Locate the cell with the specified text and output its (x, y) center coordinate. 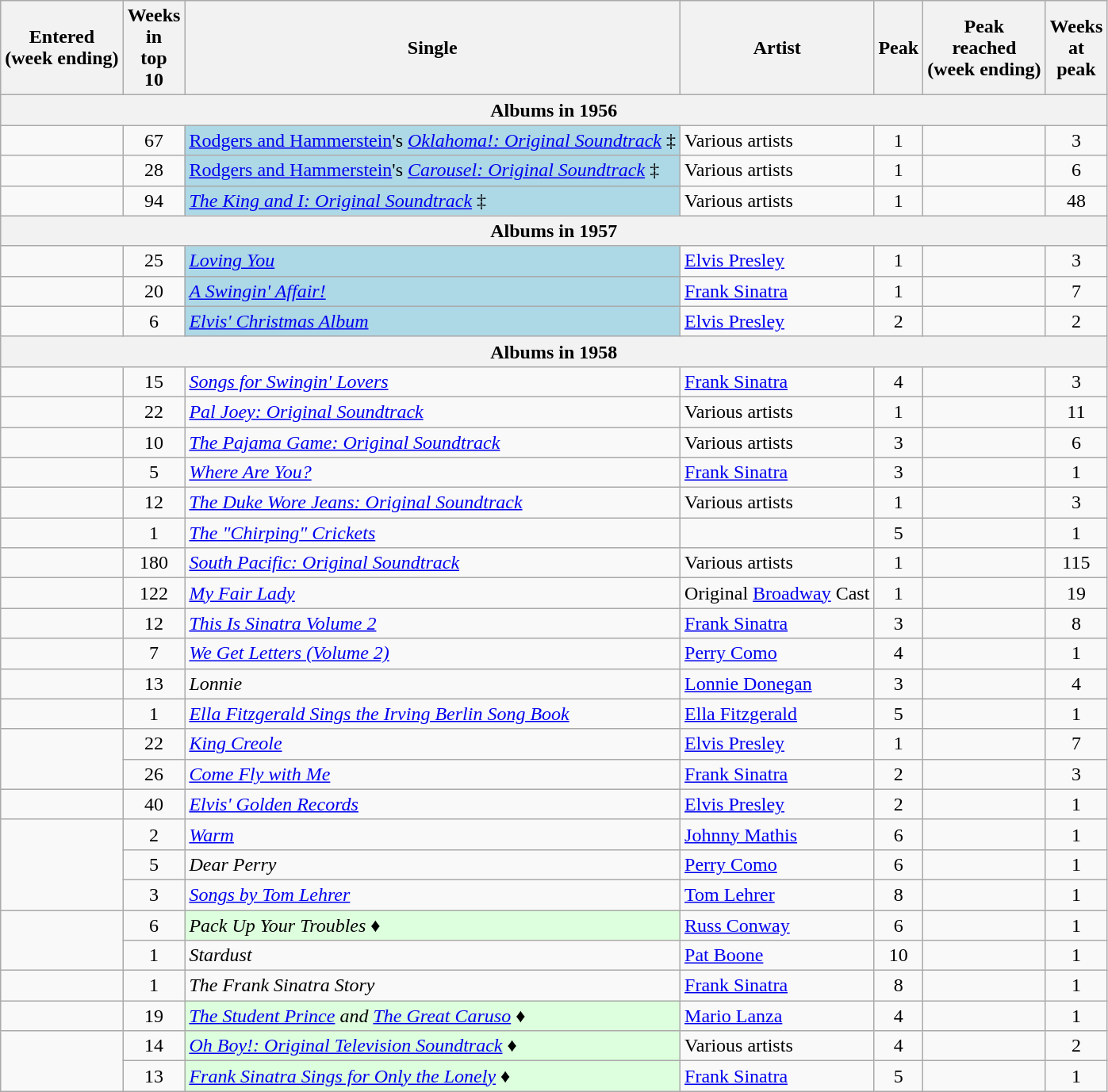
Peakreached (week ending) (984, 48)
Dear Perry (433, 864)
Weeksatpeak (1076, 48)
14 (154, 1046)
The Frank Sinatra Story (433, 986)
The Student Prince and The Great Caruso ♦ (433, 1016)
40 (154, 804)
Rodgers and Hammerstein's Carousel: Original Soundtrack ‡ (433, 171)
Lonnie Donegan (777, 684)
15 (154, 381)
Songs by Tom Lehrer (433, 895)
Entered (week ending) (62, 48)
Pat Boone (777, 956)
Come Fly with Me (433, 774)
Frank Sinatra Sings for Only the Lonely ♦ (433, 1076)
28 (154, 171)
Johnny Mathis (777, 834)
Pal Joey: Original Soundtrack (433, 412)
Peak (899, 48)
Mario Lanza (777, 1016)
122 (154, 593)
48 (1076, 201)
Where Are You? (433, 473)
King Creole (433, 744)
Rodgers and Hammerstein's Oklahoma!: Original Soundtrack ‡ (433, 140)
Loving You (433, 261)
A Swingin' Affair! (433, 291)
Single (433, 48)
Albums in 1958 (554, 351)
20 (154, 291)
This Is Sinatra Volume 2 (433, 623)
115 (1076, 563)
Oh Boy!: Original Television Soundtrack ♦ (433, 1046)
94 (154, 201)
Warm (433, 834)
Tom Lehrer (777, 895)
Ella Fitzgerald Sings the Irving Berlin Song Book (433, 714)
My Fair Lady (433, 593)
Original Broadway Cast (777, 593)
The Pajama Game: Original Soundtrack (433, 442)
25 (154, 261)
Elvis' Christmas Album (433, 321)
Songs for Swingin' Lovers (433, 381)
11 (1076, 412)
Russ Conway (777, 925)
The King and I: Original Soundtrack ‡ (433, 201)
Albums in 1956 (554, 110)
Stardust (433, 956)
Ella Fitzgerald (777, 714)
Elvis' Golden Records (433, 804)
67 (154, 140)
South Pacific: Original Soundtrack (433, 563)
26 (154, 774)
180 (154, 563)
The Duke Wore Jeans: Original Soundtrack (433, 503)
Artist (777, 48)
We Get Letters (Volume 2) (433, 653)
Pack Up Your Troubles ♦ (433, 925)
Albums in 1957 (554, 231)
Weeksintop10 (154, 48)
The "Chirping" Crickets (433, 533)
Lonnie (433, 684)
